Return the (X, Y) coordinate for the center point of the cell that contains the specified text.  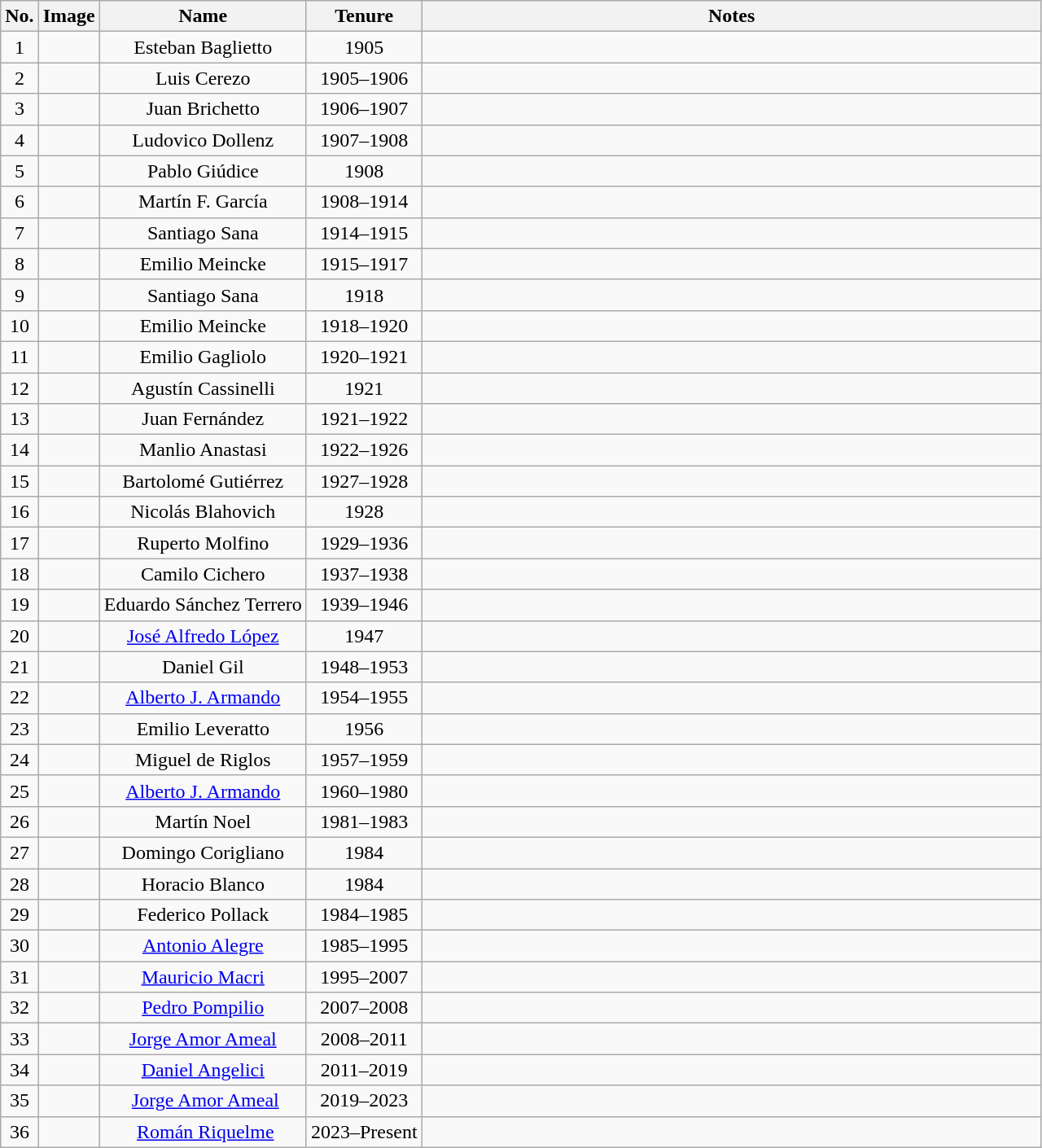
18 (20, 574)
6 (20, 202)
1908–1914 (364, 202)
1915–1917 (364, 264)
Nicolás Blahovich (203, 512)
21 (20, 667)
36 (20, 1132)
1914–1915 (364, 233)
Esteban Baglietto (203, 47)
20 (20, 636)
19 (20, 605)
1960–1980 (364, 791)
30 (20, 946)
22 (20, 698)
1948–1953 (364, 667)
1927–1928 (364, 481)
Juan Brichetto (203, 109)
1995–2007 (364, 977)
1928 (364, 512)
1907–1908 (364, 140)
2008–2011 (364, 1039)
1906–1907 (364, 109)
13 (20, 419)
34 (20, 1070)
Domingo Corigliano (203, 852)
1954–1955 (364, 698)
1918–1920 (364, 326)
1984–1985 (364, 915)
Daniel Gil (203, 667)
26 (20, 822)
1922–1926 (364, 450)
2019–2023 (364, 1101)
25 (20, 791)
1939–1946 (364, 605)
1921–1922 (364, 419)
2011–2019 (364, 1070)
Federico Pollack (203, 915)
12 (20, 388)
24 (20, 760)
Martín Noel (203, 822)
27 (20, 852)
10 (20, 326)
11 (20, 357)
1 (20, 47)
Manlio Anastasi (203, 450)
Daniel Angelici (203, 1070)
16 (20, 512)
29 (20, 915)
35 (20, 1101)
2007–2008 (364, 1008)
4 (20, 140)
33 (20, 1039)
7 (20, 233)
1905–1906 (364, 78)
Martín F. García (203, 202)
23 (20, 729)
31 (20, 977)
32 (20, 1008)
Camilo Cichero (203, 574)
14 (20, 450)
Horacio Blanco (203, 883)
Notes (731, 16)
1957–1959 (364, 760)
Ruperto Molfino (203, 543)
1947 (364, 636)
Eduardo Sánchez Terrero (203, 605)
Mauricio Macri (203, 977)
1905 (364, 47)
Antonio Alegre (203, 946)
5 (20, 171)
Ludovico Dollenz (203, 140)
2023–Present (364, 1132)
1920–1921 (364, 357)
8 (20, 264)
Juan Fernández (203, 419)
1937–1938 (364, 574)
3 (20, 109)
1908 (364, 171)
Emilio Gagliolo (203, 357)
Image (68, 16)
Román Riquelme (203, 1132)
Pedro Pompilio (203, 1008)
No. (20, 16)
1985–1995 (364, 946)
1956 (364, 729)
2 (20, 78)
José Alfredo López (203, 636)
28 (20, 883)
1921 (364, 388)
Tenure (364, 16)
1929–1936 (364, 543)
9 (20, 295)
15 (20, 481)
1981–1983 (364, 822)
Bartolomé Gutiérrez (203, 481)
1918 (364, 295)
Pablo Giúdice (203, 171)
17 (20, 543)
Agustín Cassinelli (203, 388)
Emilio Leveratto (203, 729)
Miguel de Riglos (203, 760)
Name (203, 16)
Luis Cerezo (203, 78)
